Capture the cell that displays the provided text and extract its (X, Y) central coordinate. 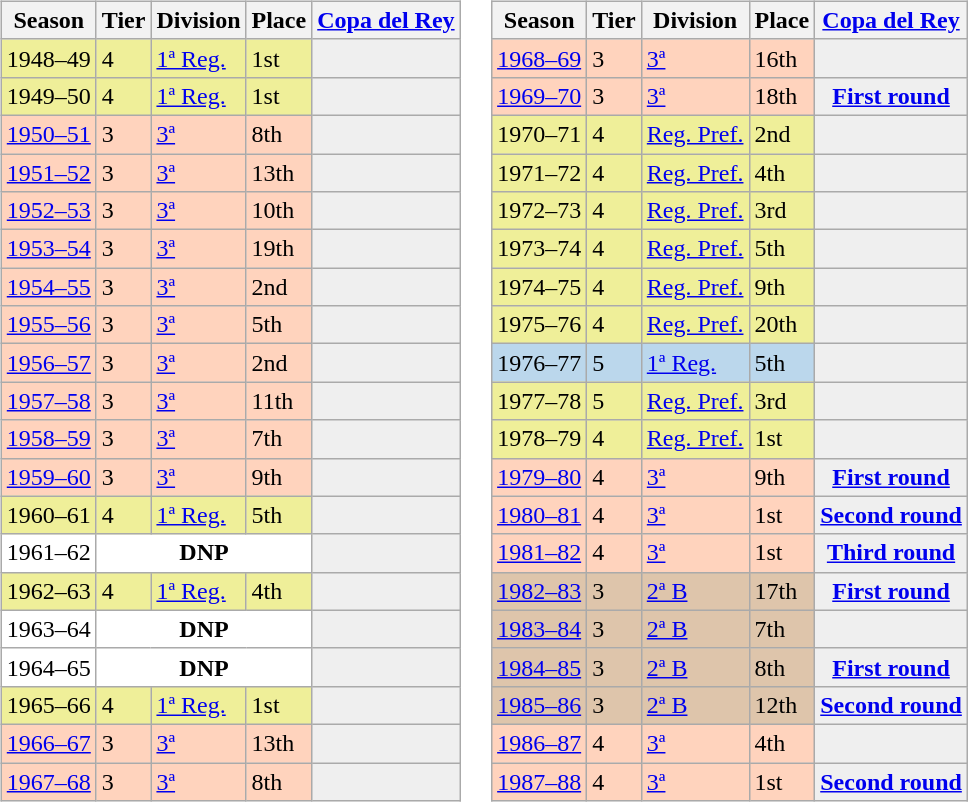
1980–81 (540, 515)
1983–84 (540, 629)
1958–59 (48, 439)
1977–78 (540, 401)
1971–72 (540, 173)
1964–65 (48, 667)
19th (279, 249)
1950–51 (48, 134)
10th (279, 211)
1955–56 (48, 325)
1975–76 (540, 325)
1949–50 (48, 96)
12th (782, 705)
1965–66 (48, 705)
20th (782, 325)
11th (279, 401)
18th (782, 96)
1953–54 (48, 249)
1972–73 (540, 211)
Third round (892, 553)
16th (782, 58)
1952–53 (48, 211)
1948–49 (48, 58)
1974–75 (540, 287)
1968–69 (540, 58)
1969–70 (540, 96)
17th (782, 591)
1979–80 (540, 477)
1976–77 (540, 363)
1956–57 (48, 363)
1981–82 (540, 553)
1951–52 (48, 173)
1957–58 (48, 401)
1960–61 (48, 515)
1978–79 (540, 439)
1954–55 (48, 287)
1982–83 (540, 591)
1961–62 (48, 553)
1985–86 (540, 705)
1987–88 (540, 781)
1963–64 (48, 629)
1973–74 (540, 249)
1959–60 (48, 477)
1984–85 (540, 667)
1966–67 (48, 743)
1970–71 (540, 134)
1967–68 (48, 781)
1986–87 (540, 743)
1962–63 (48, 591)
